For the text-containing cell, return its midpoint in (X, Y) coordinate format. 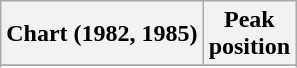
Peakposition (249, 34)
Chart (1982, 1985) (102, 34)
